Return [x, y] of the center of cell containing provided text 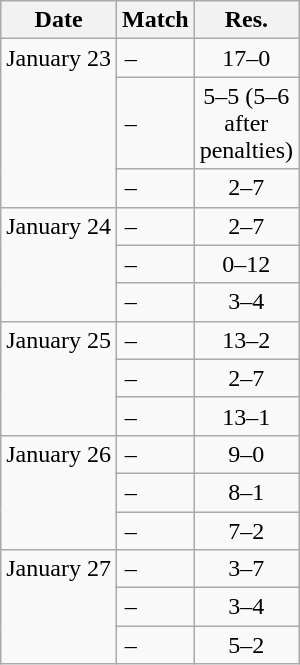
8–1 [246, 492]
13–2 [246, 340]
January 23 [59, 123]
3–7 [246, 569]
January 25 [59, 378]
9–0 [246, 454]
5–2 [246, 645]
17–0 [246, 58]
Match [155, 20]
January 26 [59, 492]
Res. [246, 20]
0–12 [246, 264]
January 24 [59, 264]
January 27 [59, 607]
7–2 [246, 531]
Date [59, 20]
5–5 (5–6 after penalties) [246, 123]
13–1 [246, 416]
